Return [x, y] of the center of cell containing provided text 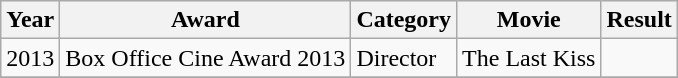
2013 [30, 58]
Award [206, 20]
The Last Kiss [529, 58]
Year [30, 20]
Result [639, 20]
Box Office Cine Award 2013 [206, 58]
Category [404, 20]
Director [404, 58]
Movie [529, 20]
